Detect which cell encompasses the target text, then output its (X, Y) center coordinate. 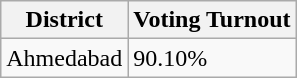
Ahmedabad (64, 58)
District (64, 20)
Voting Turnout (212, 20)
90.10% (212, 58)
